Locate the cell with the specified text and output its (x, y) center coordinate. 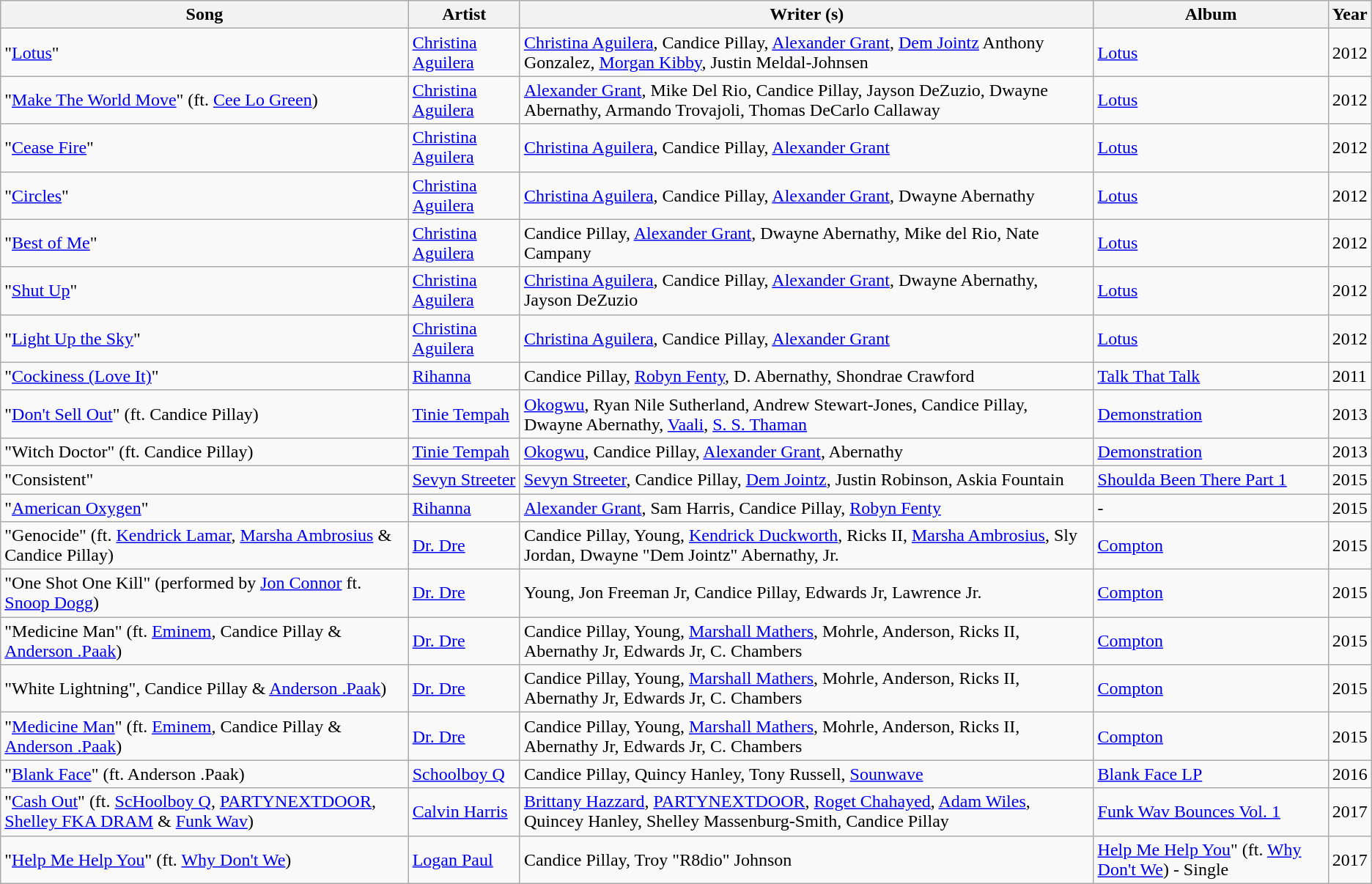
Candice Pillay, Alexander Grant, Dwayne Abernathy, Mike del Rio, Nate Campany (806, 243)
Candice Pillay, Quincy Hanley, Tony Russell, Sounwave (806, 774)
Christina Aguilera, Candice Pillay, Alexander Grant, Dem Jointz Anthony Gonzalez, Morgan Kibby, Justin Meldal-Johnsen (806, 53)
"Blank Face" (ft. Anderson .Paak) (204, 774)
Candice Pillay, Troy "R8dio" Johnson (806, 859)
Album (1211, 15)
"Witch Doctor" (ft. Candice Pillay) (204, 452)
"Light Up the Sky" (204, 339)
Sevyn Streeter, Candice Pillay, Dem Jointz, Justin Robinson, Askia Fountain (806, 479)
"Cash Out" (ft. ScHoolboy Q, PARTYNEXTDOOR, Shelley FKA DRAM & Funk Wav) (204, 812)
Artist (464, 15)
Year (1350, 15)
Brittany Hazzard, PARTYNEXTDOOR, Roget Chahayed, Adam Wiles, Quincey Hanley, Shelley Massenburg-Smith, Candice Pillay (806, 812)
Blank Face LP (1211, 774)
"Genocide" (ft. Kendrick Lamar, Marsha Ambrosius & Candice Pillay) (204, 545)
"Make The World Move" (ft. Cee Lo Green) (204, 100)
"White Lightning", Candice Pillay & Anderson .Paak) (204, 689)
Schoolboy Q (464, 774)
2016 (1350, 774)
Candice Pillay, Young, Kendrick Duckworth, Ricks II, Marsha Ambrosius, Sly Jordan, Dwayne "Dem Jointz" Abernathy, Jr. (806, 545)
- (1211, 508)
Song (204, 15)
Writer (s) (806, 15)
Okogwu, Ryan Nile Sutherland, Andrew Stewart-Jones, Candice Pillay, Dwayne Abernathy, Vaali, S. S. Thaman (806, 413)
"Don't Sell Out" (ft. Candice Pillay) (204, 413)
"One Shot One Kill" (performed by Jon Connor ft. Snoop Dogg) (204, 594)
Logan Paul (464, 859)
Young, Jon Freeman Jr, Candice Pillay, Edwards Jr, Lawrence Jr. (806, 594)
"Cease Fire" (204, 148)
"American Oxygen" (204, 508)
"Lotus" (204, 53)
Candice Pillay, Robyn Fenty, D. Abernathy, Shondrae Crawford (806, 376)
Shoulda Been There Part 1 (1211, 479)
Christina Aguilera, Candice Pillay, Alexander Grant, Dwayne Abernathy (806, 195)
Funk Wav Bounces Vol. 1 (1211, 812)
"Help Me Help You" (ft. Why Don't We) (204, 859)
Alexander Grant, Mike Del Rio, Candice Pillay, Jayson DeZuzio, Dwayne Abernathy, Armando Trovajoli, Thomas DeCarlo Callaway (806, 100)
"Best of Me" (204, 243)
Christina Aguilera, Candice Pillay, Alexander Grant, Dwayne Abernathy, Jayson DeZuzio (806, 290)
"Shut Up" (204, 290)
"Cockiness (Love It)" (204, 376)
Okogwu, Candice Pillay, Alexander Grant, Abernathy (806, 452)
Calvin Harris (464, 812)
Sevyn Streeter (464, 479)
"Consistent" (204, 479)
2011 (1350, 376)
"Circles" (204, 195)
Talk That Talk (1211, 376)
Help Me Help You" (ft. Why Don't We) - Single (1211, 859)
Alexander Grant, Sam Harris, Candice Pillay, Robyn Fenty (806, 508)
